Return [X, Y] of the center of cell containing provided text 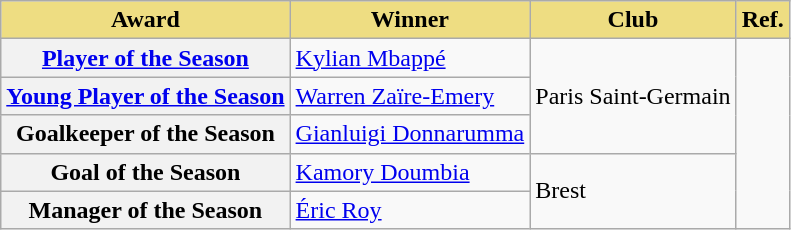
Paris Saint-Germain [633, 96]
Goal of the Season [146, 172]
Kamory Doumbia [410, 172]
Young Player of the Season [146, 96]
Brest [633, 191]
Gianluigi Donnarumma [410, 134]
Goalkeeper of the Season [146, 134]
Club [633, 20]
Kylian Mbappé [410, 58]
Award [146, 20]
Éric Roy [410, 210]
Player of the Season [146, 58]
Manager of the Season [146, 210]
Winner [410, 20]
Warren Zaïre-Emery [410, 96]
Ref. [762, 20]
